Extract the (x, y) coordinate from the center of the cell holding the provided text.  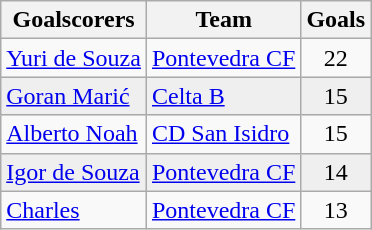
22 (336, 58)
Yuri de Souza (74, 58)
Alberto Noah (74, 134)
Celta B (223, 96)
14 (336, 172)
13 (336, 210)
Igor de Souza (74, 172)
Team (223, 20)
Goalscorers (74, 20)
Goran Marić (74, 96)
Charles (74, 210)
Goals (336, 20)
CD San Isidro (223, 134)
